Return (X, Y) of the center of cell containing provided text 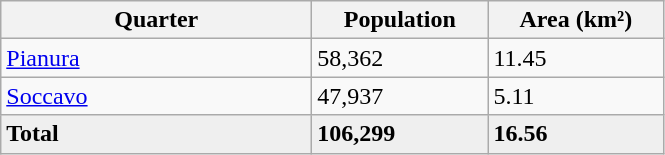
106,299 (400, 134)
Total (156, 134)
11.45 (576, 58)
Soccavo (156, 96)
Area (km²) (576, 20)
Population (400, 20)
47,937 (400, 96)
58,362 (400, 58)
16.56 (576, 134)
5.11 (576, 96)
Pianura (156, 58)
Quarter (156, 20)
